Provide the (x, y) coordinate of the cell's center where the given text is located.  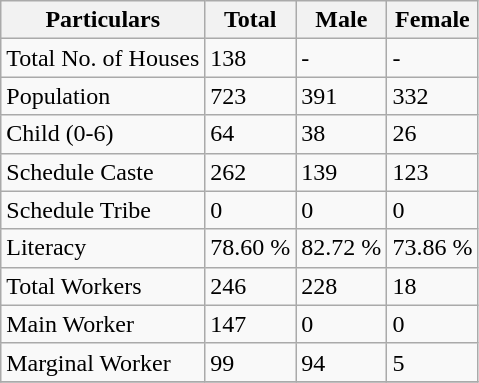
Marginal Worker (103, 362)
139 (342, 172)
Child (0-6) (103, 134)
Population (103, 96)
123 (432, 172)
391 (342, 96)
18 (432, 286)
26 (432, 134)
Schedule Caste (103, 172)
246 (250, 286)
82.72 % (342, 248)
78.60 % (250, 248)
Particulars (103, 20)
Total No. of Houses (103, 58)
147 (250, 324)
Male (342, 20)
94 (342, 362)
Total Workers (103, 286)
Schedule Tribe (103, 210)
5 (432, 362)
99 (250, 362)
73.86 % (432, 248)
723 (250, 96)
Literacy (103, 248)
228 (342, 286)
Female (432, 20)
Total (250, 20)
262 (250, 172)
Main Worker (103, 324)
64 (250, 134)
332 (432, 96)
138 (250, 58)
38 (342, 134)
